Identify which cell holds the provided text, then report its [x, y] central coordinate. 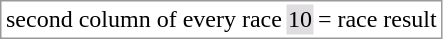
10 [300, 19]
second column of every race [144, 19]
= race result [377, 19]
